Capture the cell that displays the provided text and extract its [x, y] central coordinate. 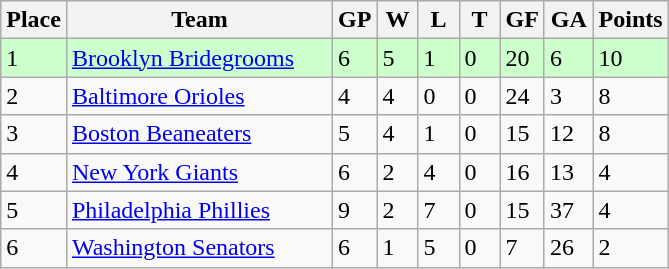
16 [522, 172]
L [438, 20]
Place [34, 20]
12 [568, 134]
10 [630, 58]
9 [355, 210]
New York Giants [199, 172]
20 [522, 58]
Baltimore Orioles [199, 96]
Boston Beaneaters [199, 134]
Brooklyn Bridegrooms [199, 58]
Points [630, 20]
24 [522, 96]
W [398, 20]
13 [568, 172]
37 [568, 210]
GA [568, 20]
26 [568, 248]
Washington Senators [199, 248]
T [480, 20]
GP [355, 20]
GF [522, 20]
Team [199, 20]
Philadelphia Phillies [199, 210]
